Scan for the cell matching the given text and deliver its (x, y) coordinate at center. 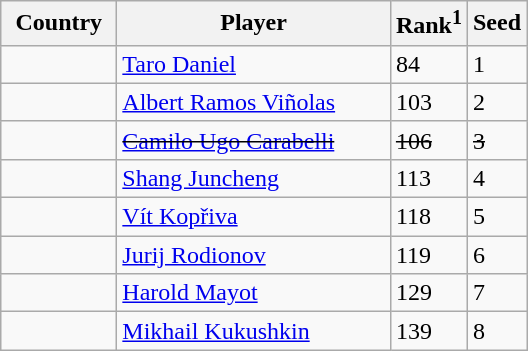
Mikhail Kukushkin (254, 331)
5 (496, 217)
84 (428, 64)
Taro Daniel (254, 64)
3 (496, 140)
103 (428, 102)
Shang Juncheng (254, 178)
Camilo Ugo Carabelli (254, 140)
1 (496, 64)
Rank1 (428, 24)
139 (428, 331)
Seed (496, 24)
118 (428, 217)
Jurij Rodionov (254, 255)
Albert Ramos Viñolas (254, 102)
106 (428, 140)
Country (59, 24)
Harold Mayot (254, 293)
8 (496, 331)
119 (428, 255)
2 (496, 102)
113 (428, 178)
129 (428, 293)
7 (496, 293)
Player (254, 24)
6 (496, 255)
Vít Kopřiva (254, 217)
4 (496, 178)
